Return the [x, y] coordinate for the center point of the cell that contains the specified text.  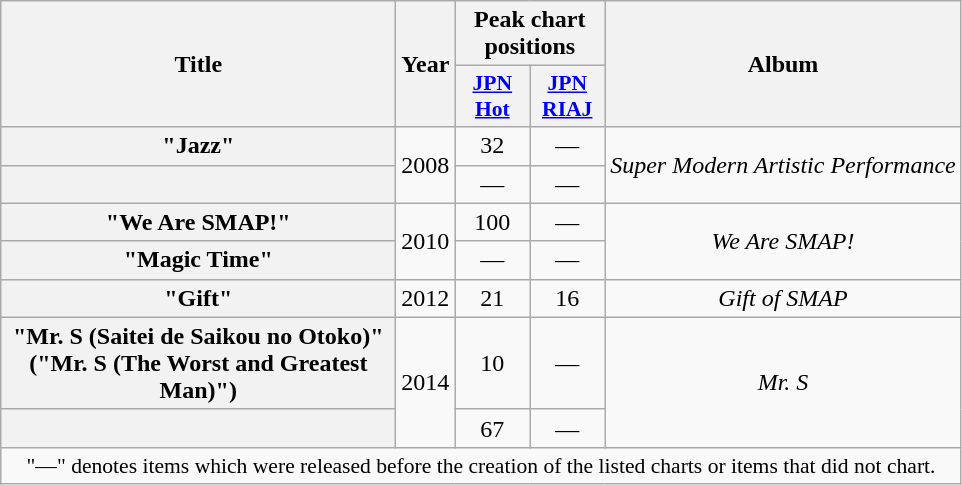
"Jazz" [198, 146]
2008 [426, 165]
16 [568, 298]
32 [492, 146]
"Magic Time" [198, 260]
Gift of SMAP [784, 298]
100 [492, 222]
JPN RIAJ [568, 96]
Peak chart positions [530, 34]
2010 [426, 241]
"—" denotes items which were released before the creation of the listed charts or items that did not chart. [482, 465]
Album [784, 64]
"Mr. S (Saitei de Saikou no Otoko)" ("Mr. S (The Worst and Greatest Man)") [198, 363]
21 [492, 298]
2012 [426, 298]
Title [198, 64]
Year [426, 64]
JPN Hot [492, 96]
"We Are SMAP!" [198, 222]
67 [492, 428]
"Gift" [198, 298]
2014 [426, 382]
Super Modern Artistic Performance [784, 165]
We Are SMAP! [784, 241]
Mr. S [784, 382]
10 [492, 363]
